Detect which cell encompasses the target text, then output its (x, y) center coordinate. 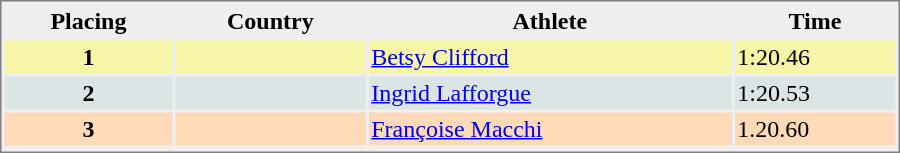
Betsy Clifford (550, 56)
Time (814, 20)
Placing (88, 20)
Athlete (550, 20)
1 (88, 56)
3 (88, 128)
1:20.46 (814, 56)
Ingrid Lafforgue (550, 92)
Country (270, 20)
Françoise Macchi (550, 128)
1:20.53 (814, 92)
2 (88, 92)
1.20.60 (814, 128)
